Return (X, Y) of the center of cell containing provided text 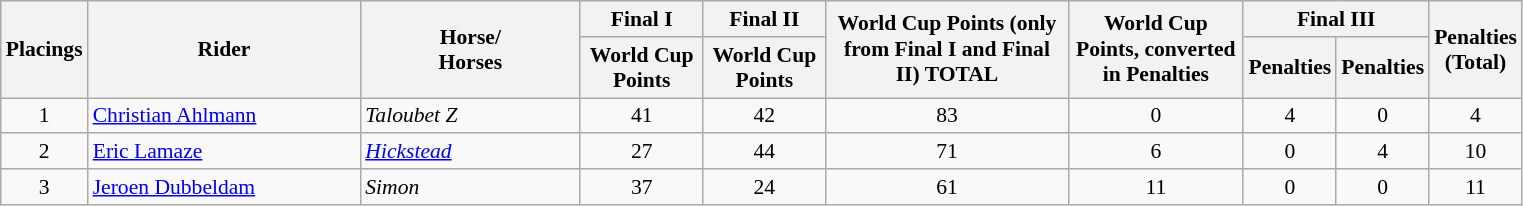
Rider (224, 50)
Final I (642, 19)
83 (948, 116)
24 (764, 187)
Final II (764, 19)
2 (44, 152)
41 (642, 116)
Eric Lamaze (224, 152)
61 (948, 187)
Penalties(Total) (1476, 50)
World Cup Points (only from Final I and Final II) TOTAL (948, 50)
Horse/Horses (470, 50)
37 (642, 187)
44 (764, 152)
3 (44, 187)
42 (764, 116)
Placings (44, 50)
Hickstead (470, 152)
World Cup Points, converted in Penalties (1156, 50)
Christian Ahlmann (224, 116)
10 (1476, 152)
27 (642, 152)
71 (948, 152)
1 (44, 116)
6 (1156, 152)
Taloubet Z (470, 116)
Jeroen Dubbeldam (224, 187)
Simon (470, 187)
Final III (1336, 19)
